Locate the cell with the specified text and output its (X, Y) center coordinate. 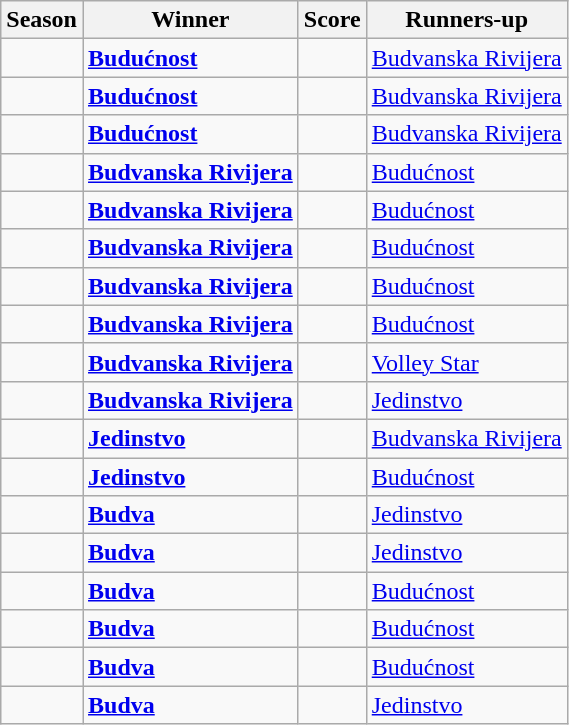
Volley Star (466, 362)
Runners-up (466, 20)
Score (332, 20)
Season (42, 20)
Winner (190, 20)
